Output the [x, y] coordinate of the center of the cell containing the given text.  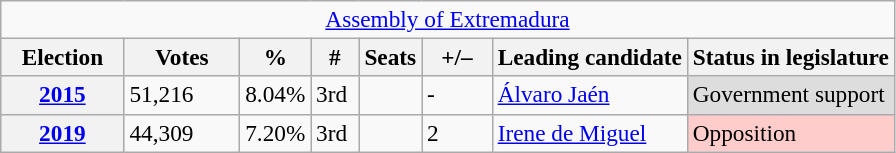
2 [458, 133]
Opposition [790, 133]
Assembly of Extremadura [448, 19]
Seats [390, 57]
Status in legislature [790, 57]
Leading candidate [590, 57]
+/– [458, 57]
Álvaro Jaén [590, 95]
Government support [790, 95]
Irene de Miguel [590, 133]
51,216 [182, 95]
# [335, 57]
Election [62, 57]
- [458, 95]
% [276, 57]
Votes [182, 57]
7.20% [276, 133]
2015 [62, 95]
2019 [62, 133]
8.04% [276, 95]
44,309 [182, 133]
